Capture the cell that displays the provided text and extract its [x, y] central coordinate. 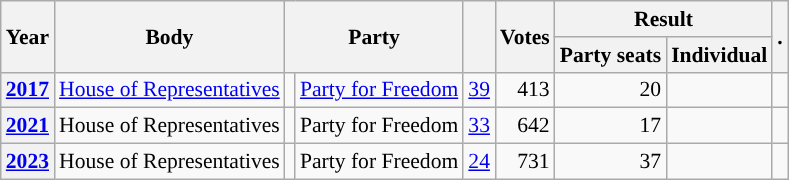
642 [525, 126]
413 [525, 90]
2017 [28, 90]
Votes [525, 36]
37 [610, 162]
Party seats [610, 55]
20 [610, 90]
Body [170, 36]
. [780, 36]
39 [479, 90]
17 [610, 126]
Individual [719, 55]
33 [479, 126]
Party [374, 36]
Year [28, 36]
2021 [28, 126]
2023 [28, 162]
Result [664, 19]
731 [525, 162]
24 [479, 162]
